Provide the (x, y) coordinate of the cell's center where the given text is located.  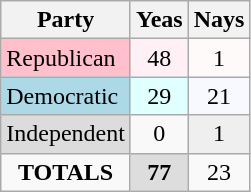
Independent (66, 134)
TOTALS (66, 172)
Democratic (66, 96)
0 (159, 134)
Yeas (159, 20)
77 (159, 172)
29 (159, 96)
Nays (219, 20)
48 (159, 58)
23 (219, 172)
21 (219, 96)
Republican (66, 58)
Party (66, 20)
